From the cell containing the given text, extract its center point as (x, y) coordinate. 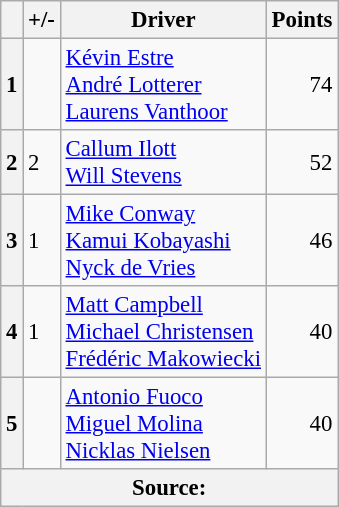
Callum Ilott Will Stevens (163, 162)
46 (302, 241)
Mike Conway Kamui Kobayashi Nyck de Vries (163, 241)
Matt Campbell Michael Christensen Frédéric Makowiecki (163, 332)
5 (12, 424)
Driver (163, 20)
Points (302, 20)
74 (302, 85)
Kévin Estre André Lotterer Laurens Vanthoor (163, 85)
3 (12, 241)
Antonio Fuoco Miguel Molina Nicklas Nielsen (163, 424)
4 (12, 332)
+/- (42, 20)
52 (302, 162)
